Scan for the cell matching the given text and deliver its [X, Y] coordinate at center. 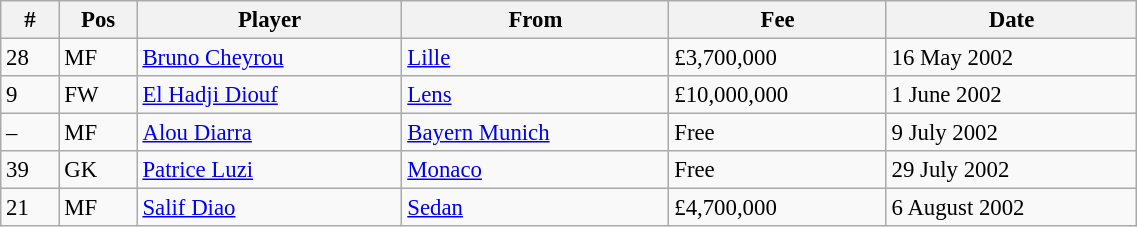
Monaco [536, 170]
FW [98, 95]
6 August 2002 [1012, 208]
Pos [98, 20]
– [30, 133]
Patrice Luzi [270, 170]
9 [30, 95]
Bruno Cheyrou [270, 58]
Bayern Munich [536, 133]
9 July 2002 [1012, 133]
# [30, 20]
29 July 2002 [1012, 170]
28 [30, 58]
1 June 2002 [1012, 95]
21 [30, 208]
Date [1012, 20]
16 May 2002 [1012, 58]
Fee [778, 20]
Alou Diarra [270, 133]
Lens [536, 95]
El Hadji Diouf [270, 95]
£4,700,000 [778, 208]
Sedan [536, 208]
From [536, 20]
£10,000,000 [778, 95]
GK [98, 170]
Lille [536, 58]
Player [270, 20]
£3,700,000 [778, 58]
Salif Diao [270, 208]
39 [30, 170]
